Output the [X, Y] coordinate of the center of the cell containing the given text.  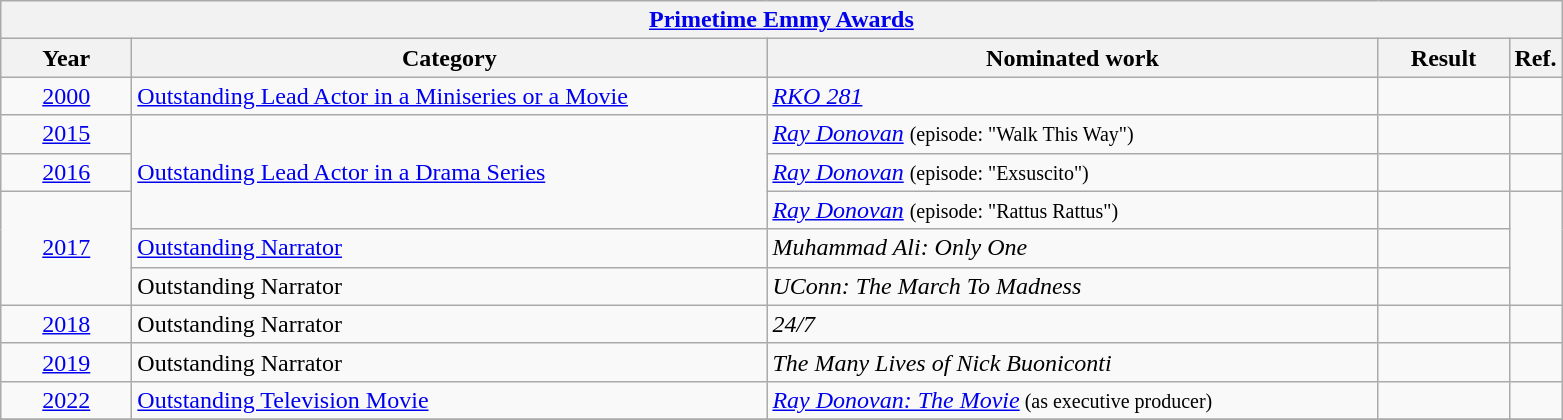
Primetime Emmy Awards [782, 20]
Muhammad Ali: Only One [1072, 248]
2000 [66, 96]
RKO 281 [1072, 96]
Category [450, 58]
2018 [66, 324]
Ref. [1536, 58]
2016 [66, 172]
Year [66, 58]
Result [1444, 58]
Ray Donovan (episode: "Rattus Rattus") [1072, 210]
Ray Donovan (episode: "Exsuscito") [1072, 172]
UConn: The March To Madness [1072, 286]
24/7 [1072, 324]
Outstanding Lead Actor in a Miniseries or a Movie [450, 96]
Outstanding Television Movie [450, 400]
The Many Lives of Nick Buoniconti [1072, 362]
2015 [66, 134]
Outstanding Lead Actor in a Drama Series [450, 172]
2019 [66, 362]
Ray Donovan: The Movie (as executive producer) [1072, 400]
Nominated work [1072, 58]
Ray Donovan (episode: "Walk This Way") [1072, 134]
2017 [66, 248]
2022 [66, 400]
